Search for the cell housing the specified text and yield its [x, y] center coordinate. 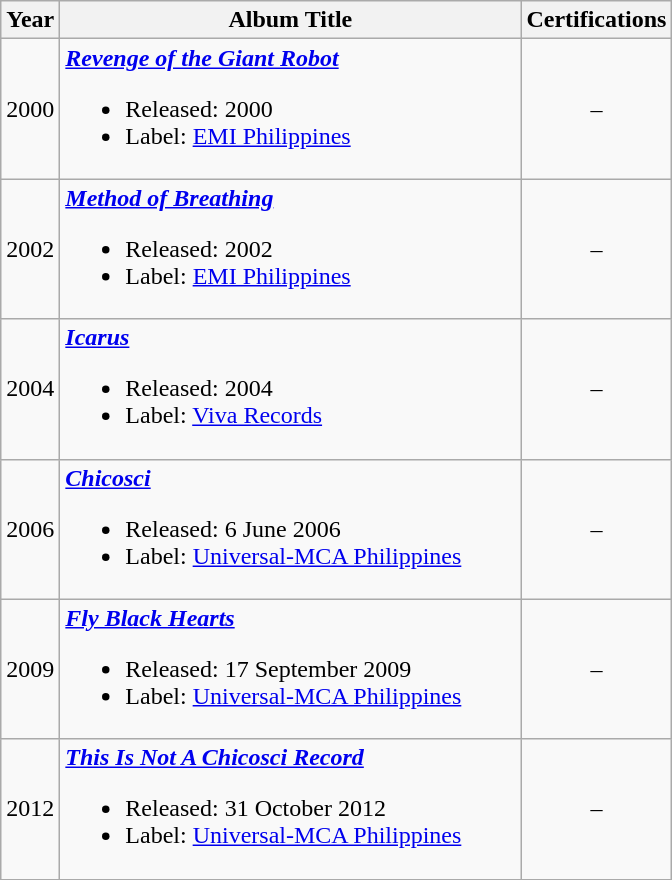
2002 [30, 249]
ChicosciReleased: 6 June 2006Label: Universal-MCA Philippines [290, 529]
2012 [30, 809]
2009 [30, 669]
This Is Not A Chicosci RecordReleased: 31 October 2012Label: Universal-MCA Philippines [290, 809]
Revenge of the Giant RobotReleased: 2000Label: EMI Philippines [290, 109]
2006 [30, 529]
Certifications [596, 20]
Method of BreathingReleased: 2002Label: EMI Philippines [290, 249]
2004 [30, 389]
2000 [30, 109]
IcarusReleased: 2004Label: Viva Records [290, 389]
Album Title [290, 20]
Year [30, 20]
Fly Black HeartsReleased: 17 September 2009Label: Universal-MCA Philippines [290, 669]
